Scan for the cell matching the given text and deliver its (X, Y) coordinate at center. 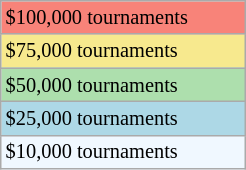
$75,000 tournaments (124, 51)
$10,000 tournaments (124, 152)
$100,000 tournaments (124, 17)
$50,000 tournaments (124, 85)
$25,000 tournaments (124, 118)
